For the text-containing cell, return its midpoint in [X, Y] coordinate format. 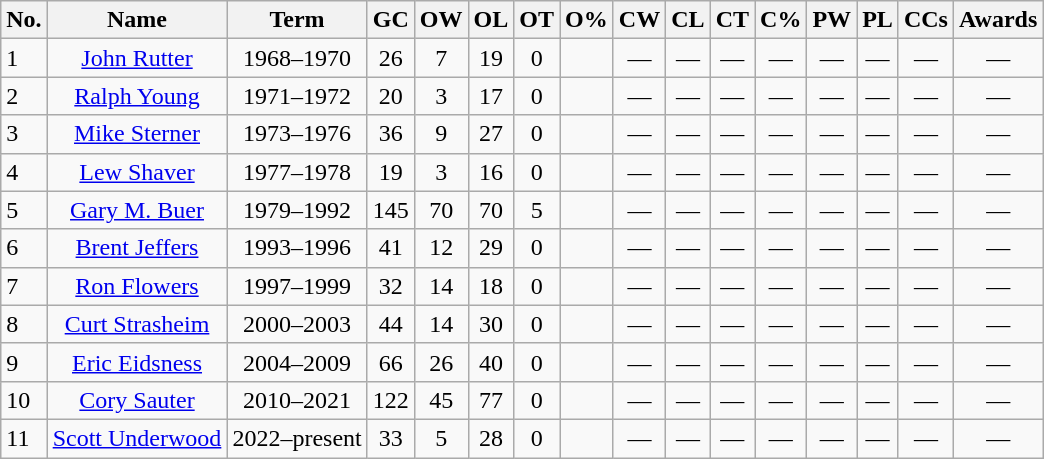
CT [732, 20]
Gary M. Buer [137, 210]
1993–1996 [297, 248]
30 [491, 324]
36 [390, 134]
PL [878, 20]
Mike Sterner [137, 134]
Name [137, 20]
CL [688, 20]
6 [24, 248]
Awards [998, 20]
18 [491, 286]
OL [491, 20]
C% [781, 20]
11 [24, 438]
8 [24, 324]
45 [441, 400]
2010–2021 [297, 400]
77 [491, 400]
4 [24, 172]
33 [390, 438]
Curt Strasheim [137, 324]
44 [390, 324]
PW [832, 20]
CW [639, 20]
2004–2009 [297, 362]
1997–1999 [297, 286]
27 [491, 134]
No. [24, 20]
41 [390, 248]
Ralph Young [137, 96]
29 [491, 248]
1979–1992 [297, 210]
CCs [926, 20]
40 [491, 362]
Brent Jeffers [137, 248]
OT [537, 20]
John Rutter [137, 58]
1968–1970 [297, 58]
66 [390, 362]
Eric Eidsness [137, 362]
28 [491, 438]
O% [587, 20]
Cory Sauter [137, 400]
32 [390, 286]
Scott Underwood [137, 438]
OW [441, 20]
2000–2003 [297, 324]
1 [24, 58]
Ron Flowers [137, 286]
GC [390, 20]
122 [390, 400]
12 [441, 248]
2 [24, 96]
16 [491, 172]
17 [491, 96]
145 [390, 210]
1973–1976 [297, 134]
Lew Shaver [137, 172]
20 [390, 96]
2022–present [297, 438]
10 [24, 400]
Term [297, 20]
1971–1972 [297, 96]
1977–1978 [297, 172]
